Extract the (X, Y) coordinate from the center of the cell holding the provided text.  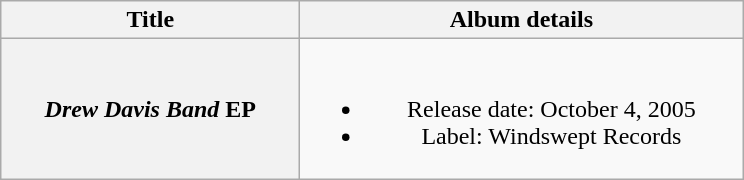
Release date: October 4, 2005Label: Windswept Records (522, 109)
Drew Davis Band EP (150, 109)
Album details (522, 20)
Title (150, 20)
